Locate the cell with the specified text and output its [X, Y] center coordinate. 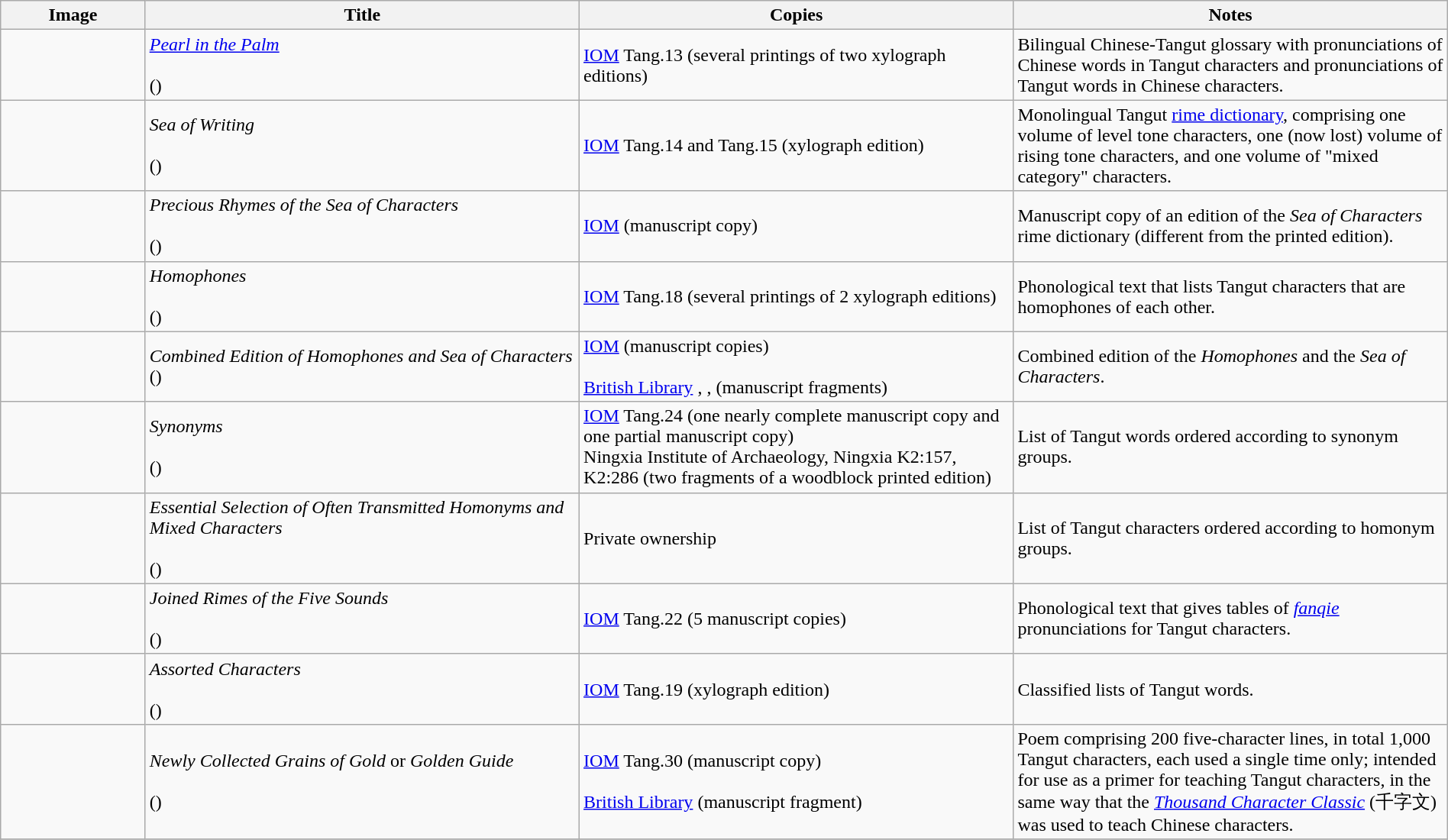
Combined Edition of Homophones and Sea of Characters() [362, 367]
List of Tangut words ordered according to synonym groups. [1230, 447]
Title [362, 15]
IOM Tang.22 (5 manuscript copies) [797, 619]
IOM (manuscript copy) [797, 226]
Joined Rimes of the Five Sounds() [362, 619]
Copies [797, 15]
Pearl in the Palm() [362, 65]
IOM Tang.14 and Tang.15 (xylograph edition) [797, 145]
Private ownership [797, 538]
Bilingual Chinese-Tangut glossary with pronunciations of Chinese words in Tangut characters and pronunciations of Tangut words in Chinese characters. [1230, 65]
Synonyms() [362, 447]
Newly Collected Grains of Gold or Golden Guide() [362, 782]
Essential Selection of Often Transmitted Homonyms and Mixed Characters() [362, 538]
Phonological text that gives tables of fanqie pronunciations for Tangut characters. [1230, 619]
Image [73, 15]
Sea of Writing() [362, 145]
IOM Tang.19 (xylograph edition) [797, 689]
Classified lists of Tangut words. [1230, 689]
IOM Tang.13 (several printings of two xylograph editions) [797, 65]
Assorted Characters() [362, 689]
Combined edition of the Homophones and the Sea of Characters. [1230, 367]
IOM (manuscript copies)British Library , , (manuscript fragments) [797, 367]
Notes [1230, 15]
Phonological text that lists Tangut characters that are homophones of each other. [1230, 296]
Homophones() [362, 296]
Precious Rhymes of the Sea of Characters() [362, 226]
Manuscript copy of an edition of the Sea of Characters rime dictionary (different from the printed edition). [1230, 226]
List of Tangut characters ordered according to homonym groups. [1230, 538]
IOM Tang.18 (several printings of 2 xylograph editions) [797, 296]
IOM Tang.30 (manuscript copy)British Library (manuscript fragment) [797, 782]
